For the text-containing cell, return its midpoint in [x, y] coordinate format. 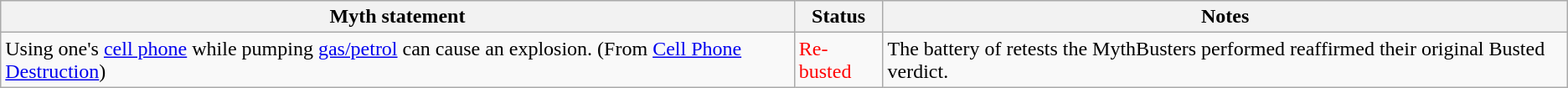
The battery of retests the MythBusters performed reaffirmed their original Busted verdict. [1225, 60]
Using one's cell phone while pumping gas/petrol can cause an explosion. (From Cell Phone Destruction) [397, 60]
Status [838, 17]
Re-busted [838, 60]
Notes [1225, 17]
Myth statement [397, 17]
